Return the (X, Y) coordinate for the center point of the cell that contains the specified text.  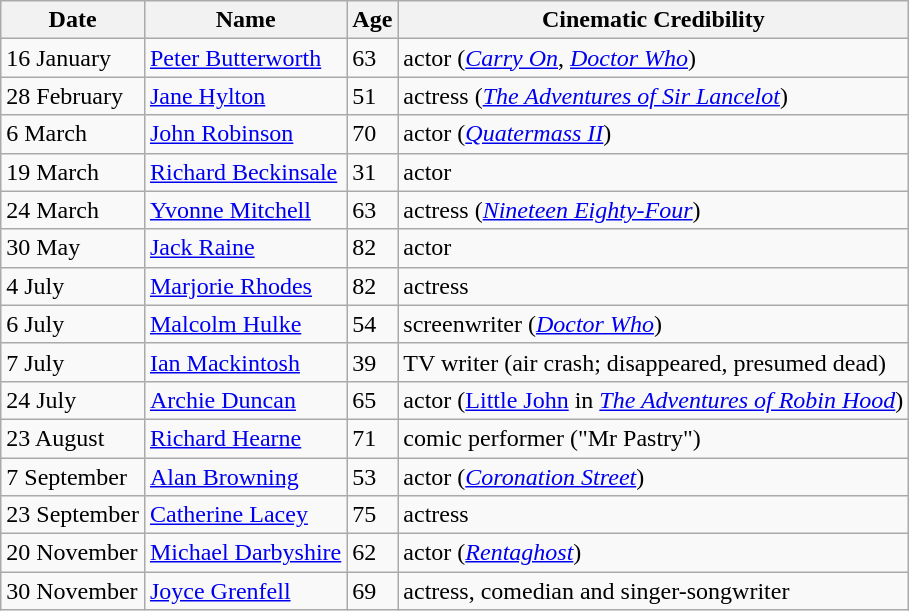
31 (372, 172)
Jane Hylton (245, 96)
54 (372, 324)
Date (73, 20)
Age (372, 20)
screenwriter (Doctor Who) (654, 324)
53 (372, 477)
30 November (73, 591)
75 (372, 515)
Peter Butterworth (245, 58)
Jack Raine (245, 248)
John Robinson (245, 134)
Name (245, 20)
Cinematic Credibility (654, 20)
71 (372, 438)
actress (Nineteen Eighty-Four) (654, 210)
Marjorie Rhodes (245, 286)
7 September (73, 477)
28 February (73, 96)
4 July (73, 286)
TV writer (air crash; disappeared, presumed dead) (654, 362)
23 August (73, 438)
24 July (73, 400)
Joyce Grenfell (245, 591)
69 (372, 591)
65 (372, 400)
7 July (73, 362)
actor (Coronation Street) (654, 477)
16 January (73, 58)
24 March (73, 210)
actor (Carry On, Doctor Who) (654, 58)
Richard Hearne (245, 438)
23 September (73, 515)
19 March (73, 172)
62 (372, 553)
6 July (73, 324)
Archie Duncan (245, 400)
51 (372, 96)
Michael Darbyshire (245, 553)
Malcolm Hulke (245, 324)
comic performer ("Mr Pastry") (654, 438)
20 November (73, 553)
30 May (73, 248)
Yvonne Mitchell (245, 210)
actor (Quatermass II) (654, 134)
Richard Beckinsale (245, 172)
6 March (73, 134)
Ian Mackintosh (245, 362)
actress (The Adventures of Sir Lancelot) (654, 96)
actor (Little John in The Adventures of Robin Hood) (654, 400)
Alan Browning (245, 477)
39 (372, 362)
actor (Rentaghost) (654, 553)
actress, comedian and singer-songwriter (654, 591)
Catherine Lacey (245, 515)
70 (372, 134)
